Determine the [x, y] coordinate at the center of the cell enclosing the given text.  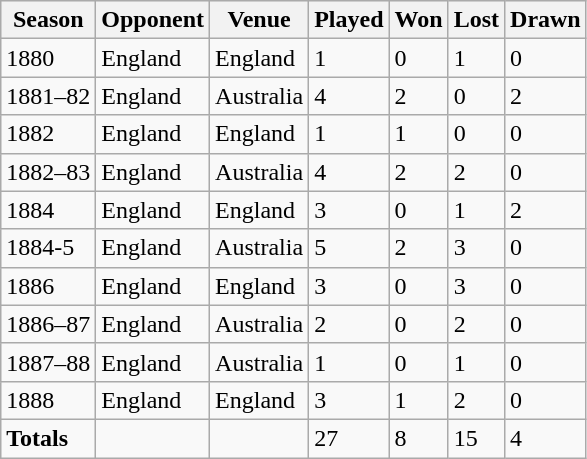
Season [48, 20]
1882–83 [48, 172]
5 [349, 248]
Venue [260, 20]
Lost [476, 20]
1882 [48, 134]
15 [476, 438]
1886 [48, 286]
Played [349, 20]
1884 [48, 210]
1881–82 [48, 96]
1888 [48, 400]
1884-5 [48, 248]
1886–87 [48, 324]
8 [418, 438]
1887–88 [48, 362]
1880 [48, 58]
Drawn [546, 20]
Totals [48, 438]
Won [418, 20]
27 [349, 438]
Opponent [153, 20]
